Output the [x, y] coordinate of the center of the cell containing the given text.  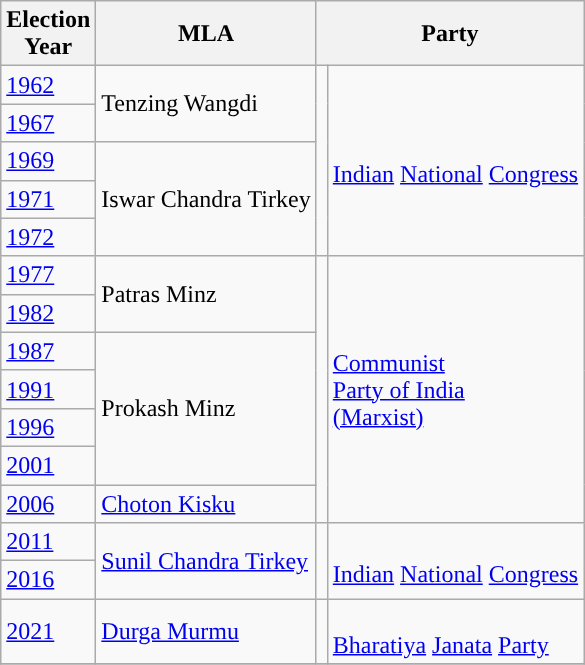
Iswar Chandra Tirkey [206, 199]
1991 [48, 389]
1982 [48, 313]
1969 [48, 161]
1962 [48, 85]
2006 [48, 503]
1987 [48, 351]
Durga Murmu [206, 632]
2001 [48, 465]
1971 [48, 199]
Patras Minz [206, 294]
1996 [48, 427]
Bharatiya Janata Party [455, 632]
Sunil Chandra Tirkey [206, 561]
MLA [206, 34]
Tenzing Wangdi [206, 104]
1967 [48, 123]
CommunistParty of India(Marxist) [455, 389]
Party [450, 34]
Choton Kisku [206, 503]
1977 [48, 275]
Election Year [48, 34]
Prokash Minz [206, 408]
2016 [48, 580]
2021 [48, 632]
2011 [48, 542]
1972 [48, 237]
